Identify which cell holds the provided text, then report its (X, Y) central coordinate. 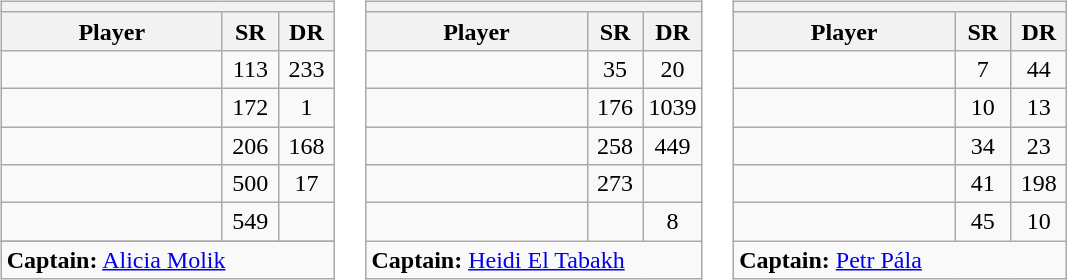
20 (672, 69)
198 (1039, 184)
206 (250, 145)
176 (615, 107)
1 (306, 107)
549 (250, 222)
13 (1039, 107)
258 (615, 145)
44 (1039, 69)
449 (672, 145)
34 (983, 145)
168 (306, 145)
Captain: Petr Pála (900, 260)
41 (983, 184)
Captain: Heidi El Tabakh (534, 260)
7 (983, 69)
1039 (672, 107)
35 (615, 69)
8 (672, 222)
500 (250, 184)
113 (250, 69)
172 (250, 107)
23 (1039, 145)
Captain: Alicia Molik (168, 260)
233 (306, 69)
273 (615, 184)
17 (306, 184)
45 (983, 222)
